Search for the cell housing the specified text and yield its (x, y) center coordinate. 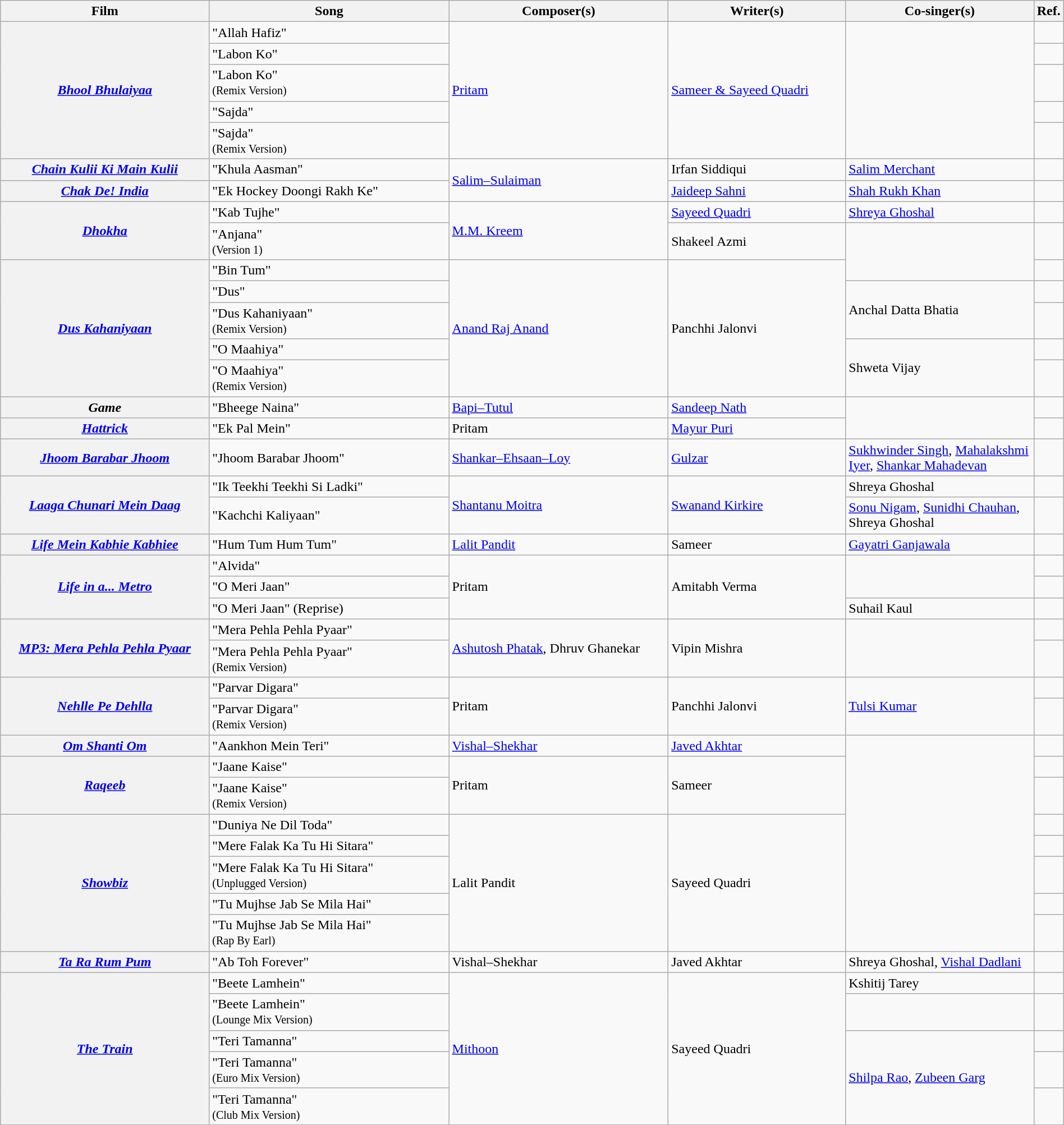
Shilpa Rao, Zubeen Garg (939, 1077)
"Beete Lamhein"(Lounge Mix Version) (329, 1012)
"Allah Hafiz" (329, 33)
Swanand Kirkire (757, 505)
Anand Raj Anand (559, 328)
Shakeel Azmi (757, 241)
"O Maahiya"(Remix Version) (329, 378)
"Khula Aasman" (329, 169)
Anchal Datta Bhatia (939, 310)
"Jaane Kaise" (329, 767)
"Bin Tum" (329, 270)
Sukhwinder Singh, Mahalakshmi Iyer, Shankar Mahadevan (939, 458)
Raqeeb (105, 786)
"Teri Tamanna" (329, 1041)
"O Maahiya" (329, 350)
Gayatri Ganjawala (939, 544)
Ref. (1048, 11)
"Labon Ko" (329, 54)
"Mere Falak Ka Tu Hi Sitara" (329, 846)
"Mera Pehla Pehla Pyaar" (329, 630)
"Ik Teekhi Teekhi Si Ladki" (329, 486)
Chak De! India (105, 191)
Shweta Vijay (939, 368)
Writer(s) (757, 11)
"Dus Kahaniyaan"(Remix Version) (329, 320)
Showbiz (105, 883)
Nehlle Pe Dehlla (105, 706)
Salim Merchant (939, 169)
"Aankhon Mein Teri" (329, 746)
The Train (105, 1048)
"Anjana"(Version 1) (329, 241)
"O Meri Jaan" (329, 587)
Dus Kahaniyaan (105, 328)
Life in a... Metro (105, 587)
"Kab Tujhe" (329, 212)
Life Mein Kabhie Kabhiee (105, 544)
"Dus" (329, 291)
Shankar–Ehsaan–Loy (559, 458)
Shantanu Moitra (559, 505)
"Kachchi Kaliyaan" (329, 515)
Sandeep Nath (757, 407)
"Parvar Digara" (329, 687)
"Alvida" (329, 566)
Shah Rukh Khan (939, 191)
Ashutosh Phatak, Dhruv Ghanekar (559, 648)
Kshitij Tarey (939, 983)
"Duniya Ne Dil Toda" (329, 825)
Irfan Siddiqui (757, 169)
"Tu Mujhse Jab Se Mila Hai" (329, 904)
Film (105, 11)
Bapi–Tutul (559, 407)
"Jhoom Barabar Jhoom" (329, 458)
Game (105, 407)
Amitabh Verma (757, 587)
Mithoon (559, 1048)
"Ek Hockey Doongi Rakh Ke" (329, 191)
"Sajda"(Remix Version) (329, 140)
Sonu Nigam, Sunidhi Chauhan, Shreya Ghoshal (939, 515)
"Teri Tamanna"(Club Mix Version) (329, 1106)
"Tu Mujhse Jab Se Mila Hai"(Rap By Earl) (329, 933)
"Mera Pehla Pehla Pyaar"(Remix Version) (329, 659)
Bhool Bhulaiyaa (105, 90)
Song (329, 11)
M.M. Kreem (559, 230)
Gulzar (757, 458)
Mayur Puri (757, 429)
Sameer & Sayeed Quadri (757, 90)
Vipin Mishra (757, 648)
Shreya Ghoshal, Vishal Dadlani (939, 962)
"Sajda" (329, 112)
Salim–Sulaiman (559, 180)
"O Meri Jaan" (Reprise) (329, 608)
Ta Ra Rum Pum (105, 962)
"Labon Ko"(Remix Version) (329, 83)
"Beete Lamhein" (329, 983)
"Mere Falak Ka Tu Hi Sitara"(Unplugged Version) (329, 875)
Suhail Kaul (939, 608)
Tulsi Kumar (939, 706)
"Ab Toh Forever" (329, 962)
Laaga Chunari Mein Daag (105, 505)
"Parvar Digara"(Remix Version) (329, 716)
Composer(s) (559, 11)
"Hum Tum Hum Tum" (329, 544)
"Bheege Naina" (329, 407)
Co-singer(s) (939, 11)
"Teri Tamanna"(Euro Mix Version) (329, 1069)
MP3: Mera Pehla Pehla Pyaar (105, 648)
"Jaane Kaise"(Remix Version) (329, 796)
Om Shanti Om (105, 746)
Jhoom Barabar Jhoom (105, 458)
Jaideep Sahni (757, 191)
"Ek Pal Mein" (329, 429)
Hattrick (105, 429)
Dhokha (105, 230)
Chain Kulii Ki Main Kulii (105, 169)
